For the text-containing cell, return its midpoint in (X, Y) coordinate format. 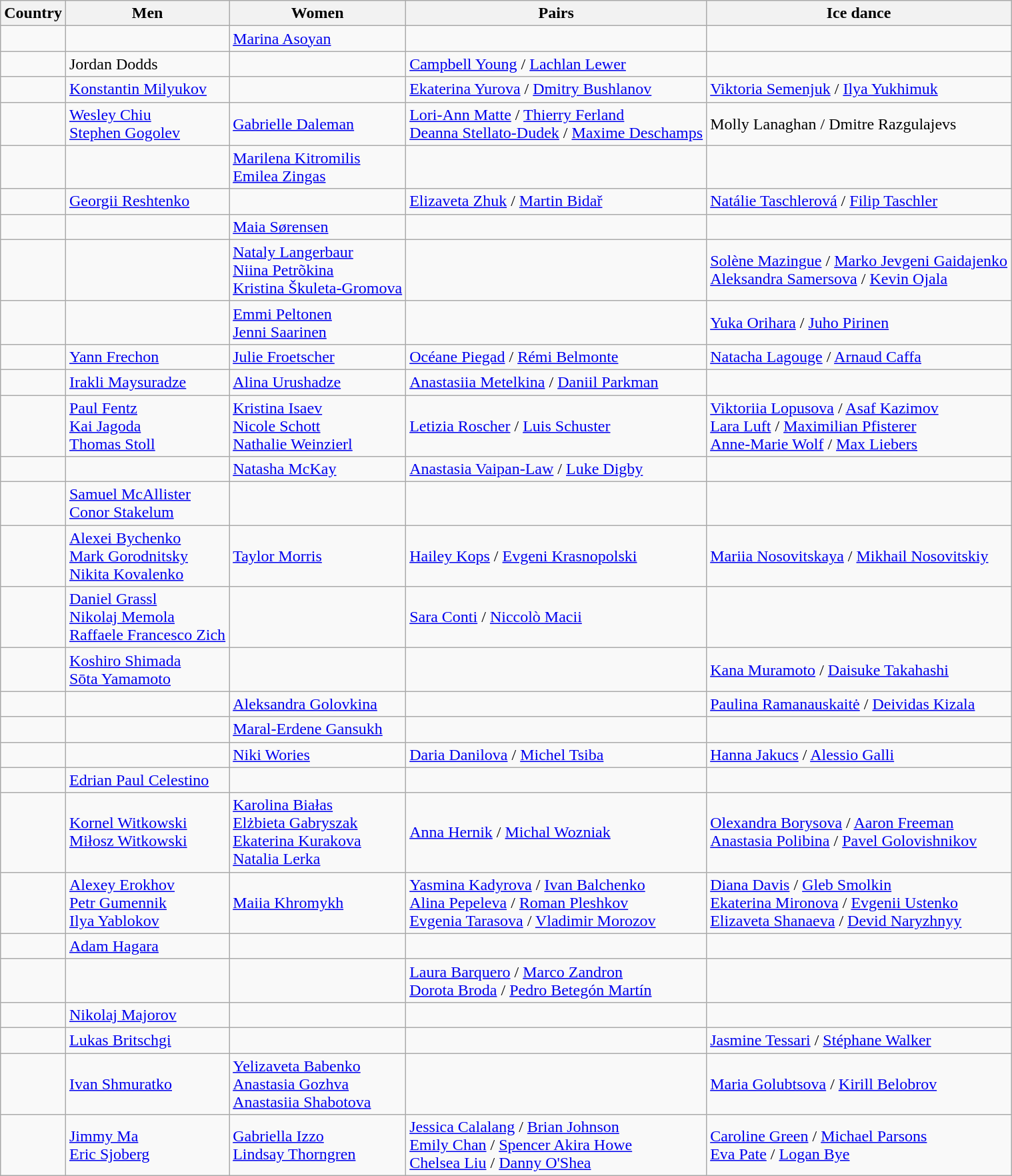
Yasmina Kadyrova / Ivan Balchenko Alina Pepeleva / Roman Pleshkov Evgenia Tarasova / Vladimir Morozov (556, 903)
Ivan Shmuratko (147, 1084)
Jessica Calalang / Brian Johnson Emily Chan / Spencer Akira Howe Chelsea Liu / Danny O'Shea (556, 1145)
Marina Asoyan (317, 39)
Maiia Khromykh (317, 903)
Pairs (556, 13)
Kristina Isaev Nicole Schott Nathalie Weinzierl (317, 425)
Jordan Dodds (147, 64)
Maia Sørensen (317, 227)
Yann Frechon (147, 357)
Océane Piegad / Rémi Belmonte (556, 357)
Paul Fentz Kai Jagoda Thomas Stoll (147, 425)
Hanna Jakucs / Alessio Galli (859, 755)
Caroline Green / Michael Parsons Eva Pate / Logan Bye (859, 1145)
Jasmine Tessari / Stéphane Walker (859, 1040)
Lori-Ann Matte / Thierry Ferland Deanna Stellato-Dudek / Maxime Deschamps (556, 124)
Maria Golubtsova / Kirill Belobrov (859, 1084)
Campbell Young / Lachlan Lewer (556, 64)
Ekaterina Yurova / Dmitry Bushlanov (556, 89)
Gabriella Izzo Lindsay Thorngren (317, 1145)
Daria Danilova / Michel Tsiba (556, 755)
Letizia Roscher / Luis Schuster (556, 425)
Men (147, 13)
Laura Barquero / Marco Zandron Dorota Broda / Pedro Betegón Martín (556, 980)
Anastasiia Metelkina / Daniil Parkman (556, 382)
Samuel McAllister Conor Stakelum (147, 504)
Aleksandra Golovkina (317, 704)
Jimmy Ma Eric Sjoberg (147, 1145)
Konstantin Milyukov (147, 89)
Yuka Orihara / Juho Pirinen (859, 323)
Irakli Maysuradze (147, 382)
Wesley Chiu Stephen Gogolev (147, 124)
Niki Wories (317, 755)
Edrian Paul Celestino (147, 780)
Georgii Reshtenko (147, 201)
Karolina Białas Elżbieta Gabryszak Ekaterina Kurakova Natalia Lerka (317, 832)
Koshiro Shimada Sōta Yamamoto (147, 669)
Marilena Kitromilis Emilea Zingas (317, 167)
Natálie Taschlerová / Filip Taschler (859, 201)
Molly Lanaghan / Dmitre Razgulajevs (859, 124)
Mariia Nosovitskaya / Mikhail Nosovitskiy (859, 556)
Natacha Lagouge / Arnaud Caffa (859, 357)
Alexei Bychenko Mark Gorodnitsky Nikita Kovalenko (147, 556)
Viktoriia Lopusova / Asaf Kazimov Lara Luft / Maximilian Pfisterer Anne-Marie Wolf / Max Liebers (859, 425)
Taylor Morris (317, 556)
Alexey Erokhov Petr Gumennik Ilya Yablokov (147, 903)
Natasha McKay (317, 469)
Sara Conti / Niccolò Macii (556, 617)
Lukas Britschgi (147, 1040)
Yelizaveta Babenko Anastasia Gozhva Anastasiia Shabotova (317, 1084)
Olexandra Borysova / Aaron Freeman Anastasia Polibina / Pavel Golovishnikov (859, 832)
Kana Muramoto / Daisuke Takahashi (859, 669)
Gabrielle Daleman (317, 124)
Anna Hernik / Michal Wozniak (556, 832)
Anastasia Vaipan-Law / Luke Digby (556, 469)
Women (317, 13)
Kornel Witkowski Miłosz Witkowski (147, 832)
Diana Davis / Gleb Smolkin Ekaterina Mironova / Evgenii Ustenko Elizaveta Shanaeva / Devid Naryzhnyy (859, 903)
Nikolaj Majorov (147, 1015)
Nataly Langerbaur Niina Petrõkina Kristina Škuleta-Gromova (317, 270)
Adam Hagara (147, 946)
Daniel Grassl Nikolaj Memola Raffaele Francesco Zich (147, 617)
Julie Froetscher (317, 357)
Viktoria Semenjuk / Ilya Yukhimuk (859, 89)
Solène Mazingue / Marko Jevgeni Gaidajenko Aleksandra Samersova / Kevin Ojala (859, 270)
Emmi Peltonen Jenni Saarinen (317, 323)
Ice dance (859, 13)
Maral-Erdene Gansukh (317, 729)
Country (33, 13)
Elizaveta Zhuk / Martin Bidař (556, 201)
Paulina Ramanauskaitė / Deividas Kizala (859, 704)
Hailey Kops / Evgeni Krasnopolski (556, 556)
Alina Urushadze (317, 382)
